Output the (X, Y) coordinate of the center of the cell containing the given text.  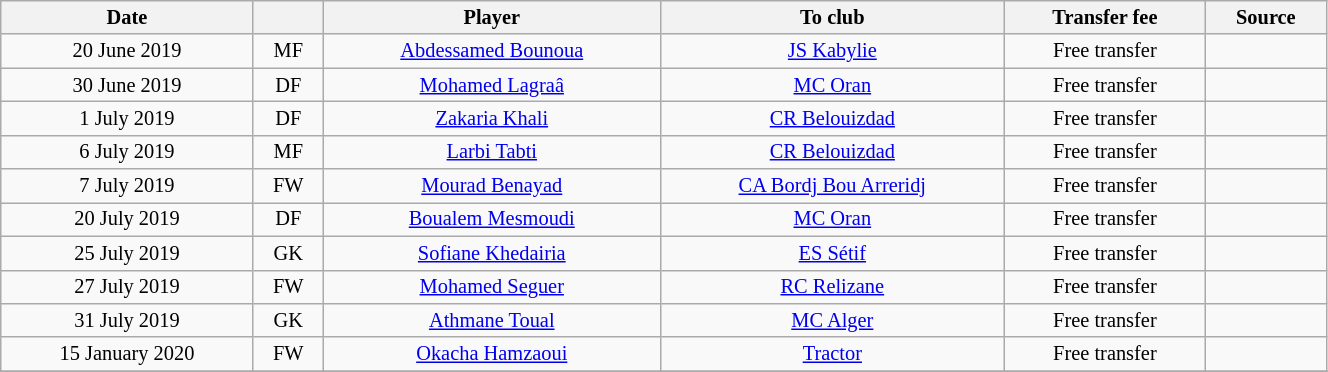
Mohamed Seguer (492, 287)
Source (1266, 17)
JS Kabylie (832, 51)
31 July 2019 (127, 320)
30 June 2019 (127, 85)
6 July 2019 (127, 152)
RC Relizane (832, 287)
Mourad Benayad (492, 186)
Mohamed Lagraâ (492, 85)
20 July 2019 (127, 219)
Okacha Hamzaoui (492, 354)
To club (832, 17)
20 June 2019 (127, 51)
Boualem Mesmoudi (492, 219)
Tractor (832, 354)
Larbi Tabti (492, 152)
Player (492, 17)
Transfer fee (1106, 17)
15 January 2020 (127, 354)
1 July 2019 (127, 118)
ES Sétif (832, 253)
7 July 2019 (127, 186)
Athmane Toual (492, 320)
MC Alger (832, 320)
Zakaria Khali (492, 118)
CA Bordj Bou Arreridj (832, 186)
Sofiane Khedairia (492, 253)
Date (127, 17)
25 July 2019 (127, 253)
Abdessamed Bounoua (492, 51)
27 July 2019 (127, 287)
